Extract the [x, y] coordinate from the center of the cell holding the provided text.  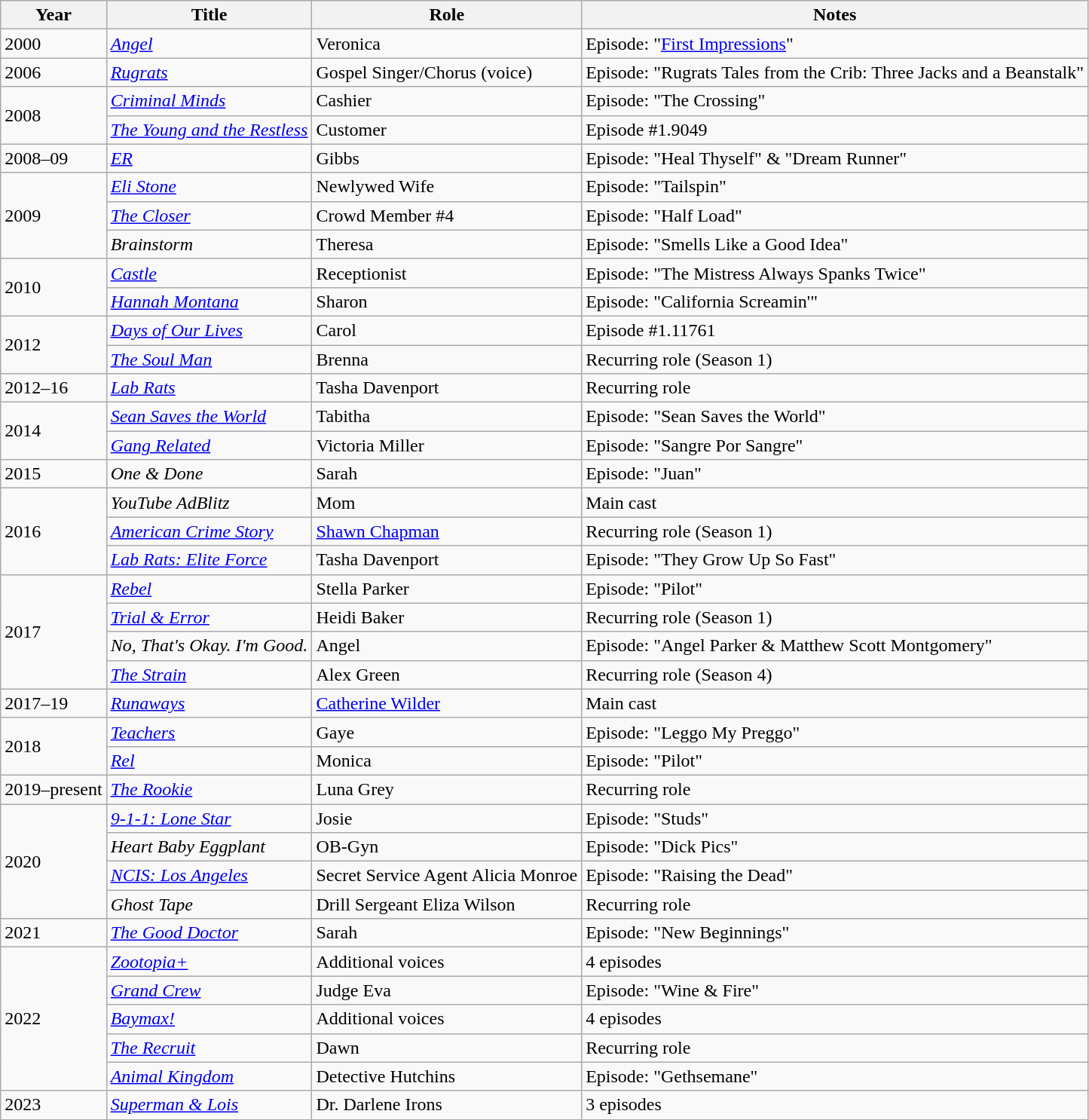
Episode: "New Beginnings" [835, 933]
Veronica [447, 44]
Episode: "Smells Like a Good Idea" [835, 244]
Episode: "Rugrats Tales from the Crib: Three Jacks and a Beanstalk" [835, 72]
2010 [54, 287]
OB-Gyn [447, 847]
Sharon [447, 301]
Episode: "Leggo My Preggo" [835, 732]
Secret Service Agent Alicia Monroe [447, 876]
Baymax! [210, 1019]
Episode: "The Mistress Always Spanks Twice" [835, 273]
Recurring role (Season 4) [835, 675]
Episode: "Wine & Fire" [835, 990]
The Rookie [210, 789]
Victoria Miller [447, 445]
2008–09 [54, 158]
Days of Our Lives [210, 330]
Hannah Montana [210, 301]
Episode: "First Impressions" [835, 44]
2020 [54, 861]
Lab Rats: Elite Force [210, 560]
The Young and the Restless [210, 130]
Year [54, 15]
YouTube AdBlitz [210, 503]
Tabitha [447, 417]
Episode: "Juan" [835, 474]
Episode #1.9049 [835, 130]
2022 [54, 1019]
Brenna [447, 360]
Theresa [447, 244]
Heart Baby Eggplant [210, 847]
2012–16 [54, 388]
Zootopia+ [210, 962]
No, That's Okay. I'm Good. [210, 646]
Trial & Error [210, 617]
Episode: "Angel Parker & Matthew Scott Montgomery" [835, 646]
Eli Stone [210, 187]
2018 [54, 746]
Gang Related [210, 445]
Criminal Minds [210, 101]
Detective Hutchins [447, 1076]
NCIS: Los Angeles [210, 876]
Heidi Baker [447, 617]
ER [210, 158]
2023 [54, 1105]
Episode: "Raising the Dead" [835, 876]
Episode: "Tailspin" [835, 187]
2015 [54, 474]
Gibbs [447, 158]
Animal Kingdom [210, 1076]
Brainstorm [210, 244]
Episode #1.11761 [835, 330]
One & Done [210, 474]
Gospel Singer/Chorus (voice) [447, 72]
Gaye [447, 732]
The Closer [210, 216]
2012 [54, 344]
Ghost Tape [210, 904]
2000 [54, 44]
Drill Sergeant Eliza Wilson [447, 904]
Alex Green [447, 675]
Dr. Darlene Irons [447, 1105]
2021 [54, 933]
Catherine Wilder [447, 703]
The Soul Man [210, 360]
The Strain [210, 675]
Episode: "Dick Pics" [835, 847]
Mom [447, 503]
3 episodes [835, 1105]
Newlywed Wife [447, 187]
Role [447, 15]
2017–19 [54, 703]
Notes [835, 15]
Receptionist [447, 273]
Episode: "Gethsemane" [835, 1076]
Shawn Chapman [447, 531]
Episode: "Heal Thyself" & "Dream Runner" [835, 158]
Rebel [210, 589]
Grand Crew [210, 990]
Episode: "They Grow Up So Fast" [835, 560]
Stella Parker [447, 589]
Rel [210, 760]
2006 [54, 72]
Title [210, 15]
Rugrats [210, 72]
Dawn [447, 1048]
Episode: "The Crossing" [835, 101]
Episode: "Sangre Por Sangre" [835, 445]
2019–present [54, 789]
9-1-1: Lone Star [210, 818]
2014 [54, 431]
Customer [447, 130]
Episode: "Sean Saves the World" [835, 417]
2009 [54, 216]
Episode: "California Screamin'" [835, 301]
Teachers [210, 732]
2008 [54, 115]
Sean Saves the World [210, 417]
Carol [447, 330]
Episode: "Half Load" [835, 216]
Luna Grey [447, 789]
American Crime Story [210, 531]
2016 [54, 531]
Castle [210, 273]
Episode: "Studs" [835, 818]
The Recruit [210, 1048]
Josie [447, 818]
Runaways [210, 703]
Superman & Lois [210, 1105]
The Good Doctor [210, 933]
Lab Rats [210, 388]
Judge Eva [447, 990]
Monica [447, 760]
2017 [54, 632]
Cashier [447, 101]
Crowd Member #4 [447, 216]
